Identify which cell holds the provided text, then report its (X, Y) central coordinate. 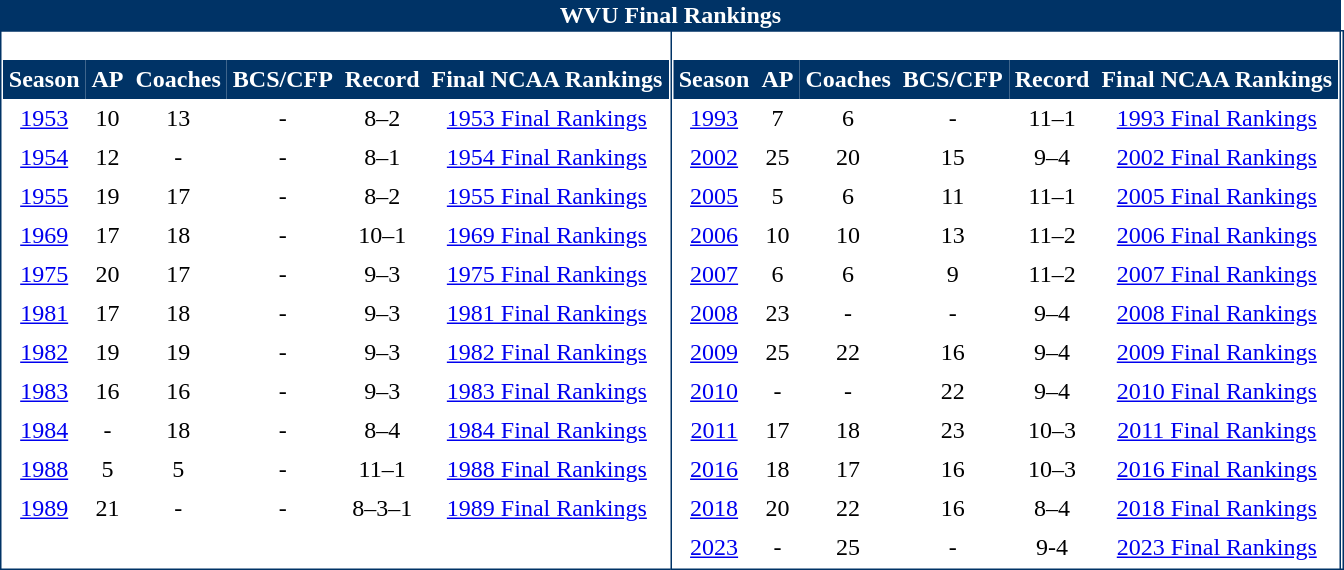
2011 Final Rankings (1216, 430)
8–3–1 (382, 508)
1955 (44, 196)
1975 (44, 274)
1975 Final Rankings (548, 274)
WVU Final Rankings (671, 16)
2010 (714, 392)
2002 (714, 158)
9-4 (1052, 548)
2006 (714, 236)
1982 (44, 352)
1984 Final Rankings (548, 430)
2002 Final Rankings (1216, 158)
8–1 (382, 158)
2011 (714, 430)
1969 (44, 236)
1981 Final Rankings (548, 314)
1984 (44, 430)
1953 (44, 118)
2016 (714, 470)
15 (953, 158)
2018 (714, 508)
1954 Final Rankings (548, 158)
1954 (44, 158)
1989 Final Rankings (548, 508)
1989 (44, 508)
2009 Final Rankings (1216, 352)
1955 Final Rankings (548, 196)
2023 Final Rankings (1216, 548)
1983 Final Rankings (548, 392)
1993 Final Rankings (1216, 118)
1993 (714, 118)
10–1 (382, 236)
2007 Final Rankings (1216, 274)
1981 (44, 314)
1953 Final Rankings (548, 118)
7 (777, 118)
2023 (714, 548)
2009 (714, 352)
2010 Final Rankings (1216, 392)
2005 (714, 196)
2007 (714, 274)
11 (953, 196)
2008 (714, 314)
9 (953, 274)
12 (108, 158)
2018 Final Rankings (1216, 508)
1988 (44, 470)
1983 (44, 392)
1969 Final Rankings (548, 236)
1982 Final Rankings (548, 352)
2006 Final Rankings (1216, 236)
2016 Final Rankings (1216, 470)
2005 Final Rankings (1216, 196)
2008 Final Rankings (1216, 314)
1988 Final Rankings (548, 470)
21 (108, 508)
